Find where the given text appears and provide that cell's center as (X, Y) coordinate. 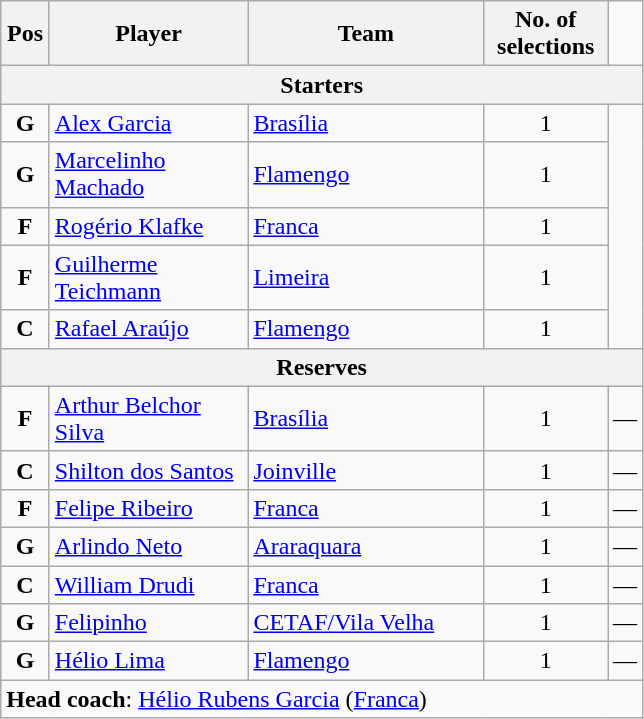
William Drudi (148, 585)
Hélio Lima (148, 661)
Reserves (322, 367)
Player (148, 34)
Shilton dos Santos (148, 470)
Arlindo Neto (148, 546)
Felipinho (148, 623)
Felipe Ribeiro (148, 508)
Guilherme Teichmann (148, 278)
Limeira (366, 278)
Arthur Belchor Silva (148, 418)
Rogério Klafke (148, 226)
Team (366, 34)
CETAF/Vila Velha (366, 623)
Marcelinho Machado (148, 174)
Joinville (366, 470)
Pos (26, 34)
Rafael Araújo (148, 329)
No. of selections (546, 34)
Head coach: Hélio Rubens Garcia (Franca) (322, 699)
Starters (322, 85)
Araraquara (366, 546)
Alex Garcia (148, 123)
